Capture the cell that displays the provided text and extract its (X, Y) central coordinate. 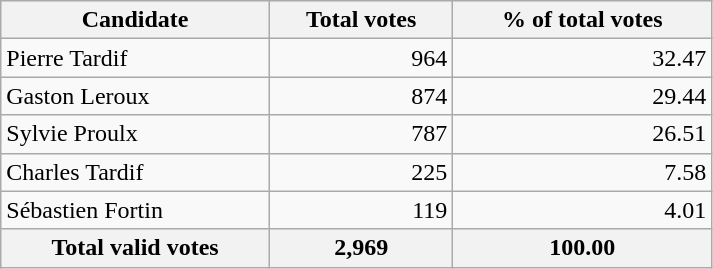
787 (360, 134)
Total valid votes (136, 248)
Charles Tardif (136, 172)
Sylvie Proulx (136, 134)
964 (360, 58)
119 (360, 210)
874 (360, 96)
225 (360, 172)
Sébastien Fortin (136, 210)
32.47 (582, 58)
2,969 (360, 248)
Total votes (360, 20)
Pierre Tardif (136, 58)
4.01 (582, 210)
26.51 (582, 134)
29.44 (582, 96)
% of total votes (582, 20)
7.58 (582, 172)
Gaston Leroux (136, 96)
Candidate (136, 20)
100.00 (582, 248)
